Determine the [x, y] coordinate at the center of the cell enclosing the given text.  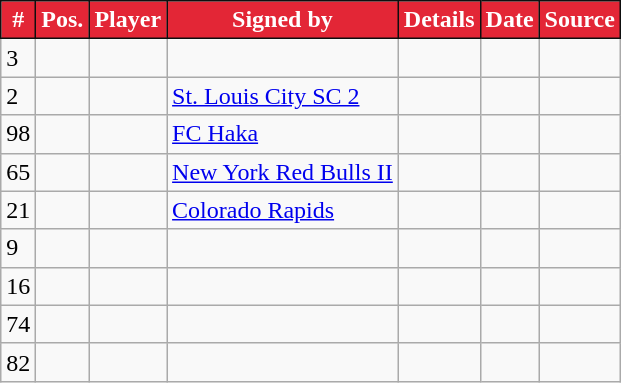
3 [18, 58]
65 [18, 172]
98 [18, 134]
Source [580, 20]
New York Red Bulls II [283, 172]
Details [439, 20]
# [18, 20]
82 [18, 362]
74 [18, 324]
2 [18, 96]
Date [510, 20]
Colorado Rapids [283, 210]
St. Louis City SC 2 [283, 96]
16 [18, 286]
Signed by [283, 20]
9 [18, 248]
21 [18, 210]
Player [128, 20]
FC Haka [283, 134]
Pos. [62, 20]
